Pinpoint the cell where the given text exists, returning its [x, y] midpoint coordinate. 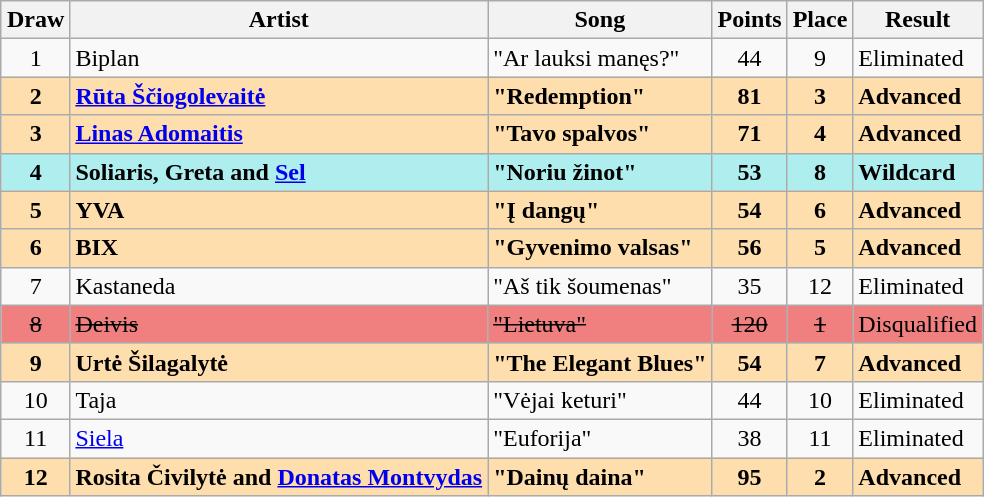
Siela [279, 438]
35 [750, 286]
YVA [279, 210]
Linas Adomaitis [279, 134]
56 [750, 248]
"The Elegant Blues" [600, 362]
"Dainų daina" [600, 477]
120 [750, 324]
"Į dangų" [600, 210]
"Lietuva" [600, 324]
Taja [279, 400]
"Euforija" [600, 438]
Disqualified [918, 324]
Result [918, 20]
"Redemption" [600, 96]
Artist [279, 20]
"Aš tik šoumenas" [600, 286]
71 [750, 134]
81 [750, 96]
38 [750, 438]
Points [750, 20]
Place [820, 20]
Urtė Šilagalytė [279, 362]
Biplan [279, 58]
"Noriu žinot" [600, 172]
"Gyvenimo valsas" [600, 248]
Song [600, 20]
Rosita Čivilytė and Donatas Montvydas [279, 477]
Deivis [279, 324]
Wildcard [918, 172]
"Ar lauksi manęs?" [600, 58]
BIX [279, 248]
"Tavo spalvos" [600, 134]
Rūta Ščiogolevaitė [279, 96]
Draw [35, 20]
"Vėjai keturi" [600, 400]
Soliaris, Greta and Sel [279, 172]
53 [750, 172]
95 [750, 477]
Kastaneda [279, 286]
